Determine the (X, Y) coordinate at the center of the cell enclosing the given text.  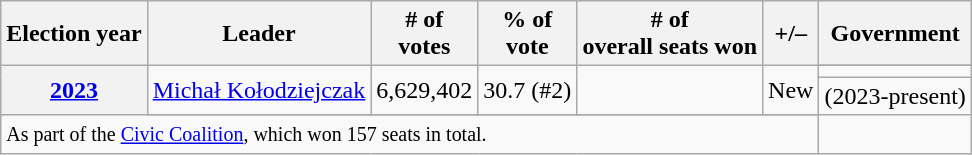
New (791, 90)
Michał Kołodziejczak (259, 90)
Leader (259, 34)
As part of the Civic Coalition, which won 157 seats in total. (410, 134)
+/– (791, 34)
Election year (74, 34)
# ofvotes (424, 34)
% ofvote (528, 34)
(2023-present) (895, 96)
# ofoverall seats won (670, 34)
2023 (74, 90)
Government (895, 34)
30.7 (#2) (528, 90)
6,629,402 (424, 90)
